Provide the (X, Y) coordinate of the cell's center where the given text is located.  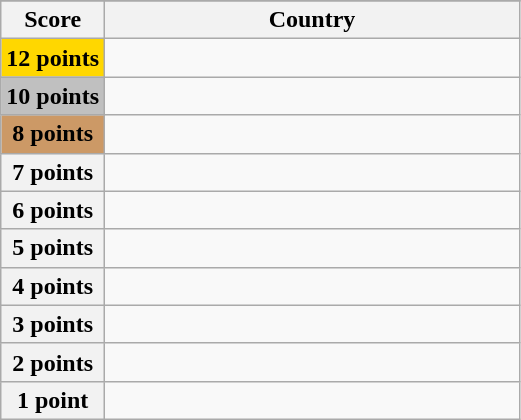
10 points (53, 96)
3 points (53, 324)
6 points (53, 210)
7 points (53, 172)
2 points (53, 362)
4 points (53, 286)
12 points (53, 58)
1 point (53, 400)
8 points (53, 134)
Country (312, 20)
5 points (53, 248)
Score (53, 20)
